Scan for the cell matching the given text and deliver its [X, Y] coordinate at center. 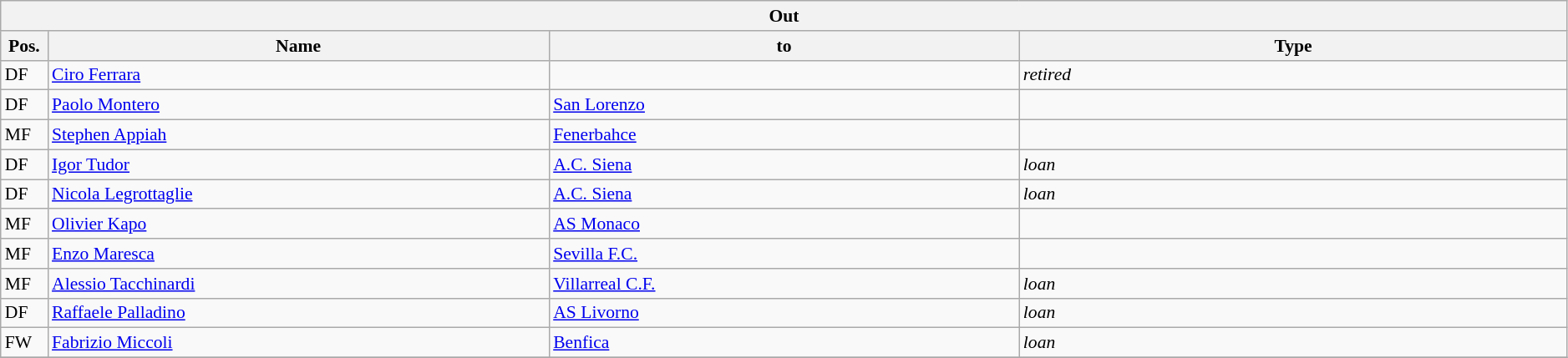
Nicola Legrottaglie [298, 194]
FW [24, 343]
to [784, 46]
Type [1293, 46]
AS Livorno [784, 313]
Name [298, 46]
Olivier Kapo [298, 224]
Out [784, 16]
Ciro Ferrara [298, 75]
Fenerbahce [784, 135]
Pos. [24, 46]
Raffaele Palladino [298, 313]
retired [1293, 75]
Sevilla F.C. [784, 254]
Igor Tudor [298, 164]
Villarreal C.F. [784, 284]
Paolo Montero [298, 105]
San Lorenzo [784, 105]
Fabrizio Miccoli [298, 343]
Stephen Appiah [298, 135]
Benfica [784, 343]
Enzo Maresca [298, 254]
AS Monaco [784, 224]
Alessio Tacchinardi [298, 284]
